Locate the cell with the specified text and output its [X, Y] center coordinate. 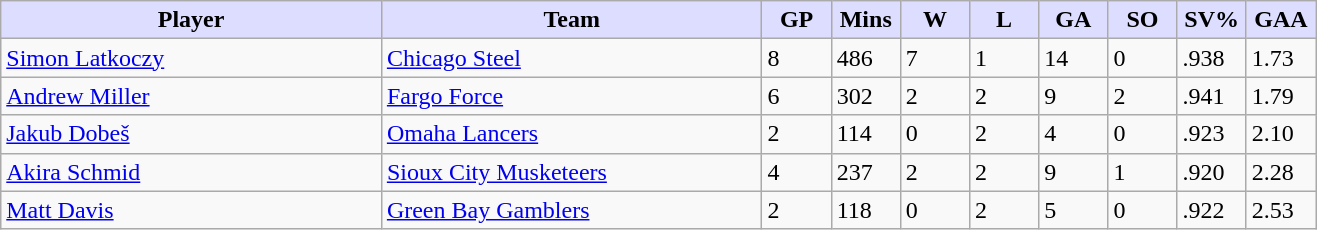
2.28 [1280, 172]
GA [1074, 20]
Fargo Force [572, 96]
2.10 [1280, 134]
1.79 [1280, 96]
GP [796, 20]
Green Bay Gamblers [572, 210]
118 [866, 210]
114 [866, 134]
237 [866, 172]
7 [934, 58]
Jakub Dobeš [192, 134]
1.73 [1280, 58]
Matt Davis [192, 210]
.922 [1212, 210]
.920 [1212, 172]
Chicago Steel [572, 58]
Player [192, 20]
Akira Schmid [192, 172]
Team [572, 20]
.923 [1212, 134]
486 [866, 58]
Mins [866, 20]
8 [796, 58]
SV% [1212, 20]
Omaha Lancers [572, 134]
W [934, 20]
5 [1074, 210]
Andrew Miller [192, 96]
Simon Latkoczy [192, 58]
Sioux City Musketeers [572, 172]
L [1004, 20]
2.53 [1280, 210]
.938 [1212, 58]
.941 [1212, 96]
SO [1142, 20]
GAA [1280, 20]
6 [796, 96]
14 [1074, 58]
302 [866, 96]
